Identify which cell holds the provided text, then report its (x, y) central coordinate. 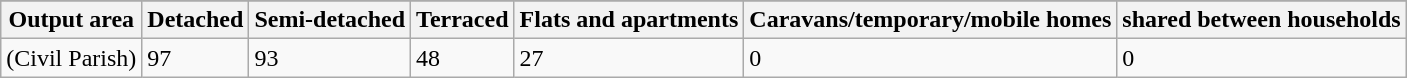
Caravans/temporary/mobile homes (930, 20)
27 (629, 58)
48 (462, 58)
Terraced (462, 20)
93 (330, 58)
Flats and apartments (629, 20)
Detached (196, 20)
shared between households (1262, 20)
(Civil Parish) (72, 58)
Semi-detached (330, 20)
Output area (72, 20)
97 (196, 58)
